Determine the (x, y) coordinate at the center of the cell enclosing the given text.  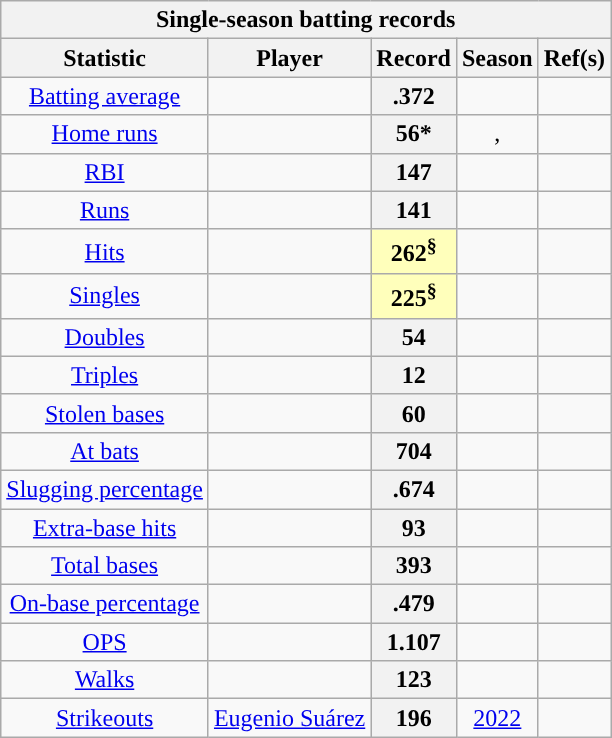
RBI (105, 172)
123 (414, 680)
704 (414, 451)
At bats (105, 451)
On-base percentage (105, 604)
60 (414, 413)
225§ (414, 296)
Batting average (105, 96)
Triples (105, 375)
Runs (105, 210)
56* (414, 134)
54 (414, 337)
Singles (105, 296)
Extra-base hits (105, 528)
Single-season batting records (306, 20)
.479 (414, 604)
1.107 (414, 642)
12 (414, 375)
Strikeouts (105, 718)
Stolen bases (105, 413)
Slugging percentage (105, 489)
147 (414, 172)
393 (414, 566)
Statistic (105, 58)
196 (414, 718)
Season (497, 58)
141 (414, 210)
.674 (414, 489)
Home runs (105, 134)
OPS (105, 642)
, (497, 134)
2022 (497, 718)
Doubles (105, 337)
262§ (414, 252)
Walks (105, 680)
Player (289, 58)
93 (414, 528)
.372 (414, 96)
Total bases (105, 566)
Ref(s) (574, 58)
Record (414, 58)
Hits (105, 252)
Eugenio Suárez (289, 718)
